Scan for the cell matching the given text and deliver its (X, Y) coordinate at center. 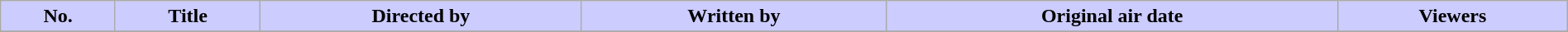
Title (187, 16)
Directed by (421, 16)
Original air date (1112, 16)
Viewers (1453, 16)
Written by (734, 16)
No. (58, 16)
